Pinpoint the cell where the given text exists, returning its (X, Y) midpoint coordinate. 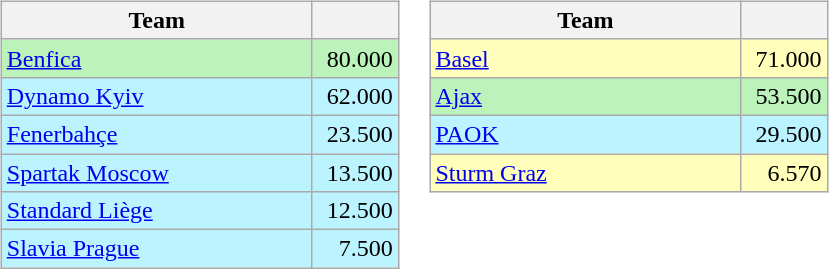
7.500 (355, 249)
PAOK (586, 134)
Fenerbahçe (156, 134)
23.500 (355, 134)
Dynamo Kyiv (156, 96)
29.500 (784, 134)
53.500 (784, 96)
71.000 (784, 58)
80.000 (355, 58)
Standard Liège (156, 211)
12.500 (355, 211)
6.570 (784, 173)
Sturm Graz (586, 173)
13.500 (355, 173)
Spartak Moscow (156, 173)
Ajax (586, 96)
Benfica (156, 58)
Slavia Prague (156, 249)
Basel (586, 58)
62.000 (355, 96)
